Return (x, y) of the center of cell containing provided text 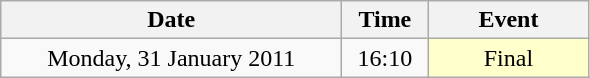
Time (385, 20)
Date (172, 20)
16:10 (385, 58)
Monday, 31 January 2011 (172, 58)
Event (508, 20)
Final (508, 58)
